Return the (X, Y) coordinate for the center point of the cell that contains the specified text.  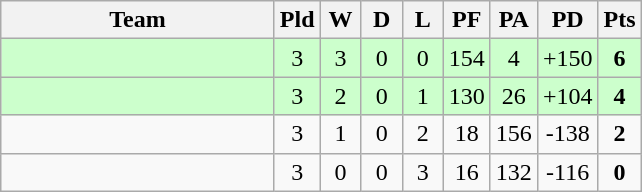
PA (514, 20)
130 (466, 96)
+150 (568, 58)
154 (466, 58)
Pld (297, 20)
-116 (568, 172)
18 (466, 134)
PF (466, 20)
W (340, 20)
PD (568, 20)
L (422, 20)
6 (620, 58)
D (382, 20)
Team (138, 20)
26 (514, 96)
132 (514, 172)
156 (514, 134)
16 (466, 172)
Pts (620, 20)
-138 (568, 134)
+104 (568, 96)
